Output the (x, y) coordinate of the center of the cell containing the given text.  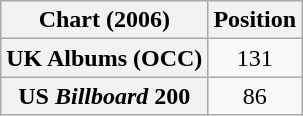
Position (255, 20)
US Billboard 200 (104, 96)
UK Albums (OCC) (104, 58)
Chart (2006) (104, 20)
86 (255, 96)
131 (255, 58)
